Return the [x, y] coordinate for the center point of the cell that contains the specified text.  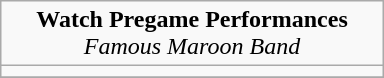
Watch Pregame PerformancesFamous Maroon Band [192, 34]
